Capture the cell that displays the provided text and extract its [x, y] central coordinate. 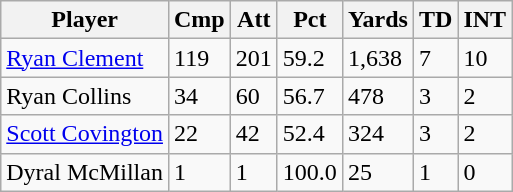
Player [85, 20]
Cmp [199, 20]
60 [254, 96]
Att [254, 20]
478 [378, 96]
324 [378, 134]
0 [485, 172]
42 [254, 134]
1,638 [378, 58]
34 [199, 96]
119 [199, 58]
Ryan Collins [85, 96]
Ryan Clement [85, 58]
201 [254, 58]
10 [485, 58]
22 [199, 134]
7 [435, 58]
25 [378, 172]
Dyral McMillan [85, 172]
56.7 [310, 96]
INT [485, 20]
TD [435, 20]
Yards [378, 20]
Scott Covington [85, 134]
52.4 [310, 134]
59.2 [310, 58]
Pct [310, 20]
100.0 [310, 172]
